Identify which cell holds the provided text, then report its [X, Y] central coordinate. 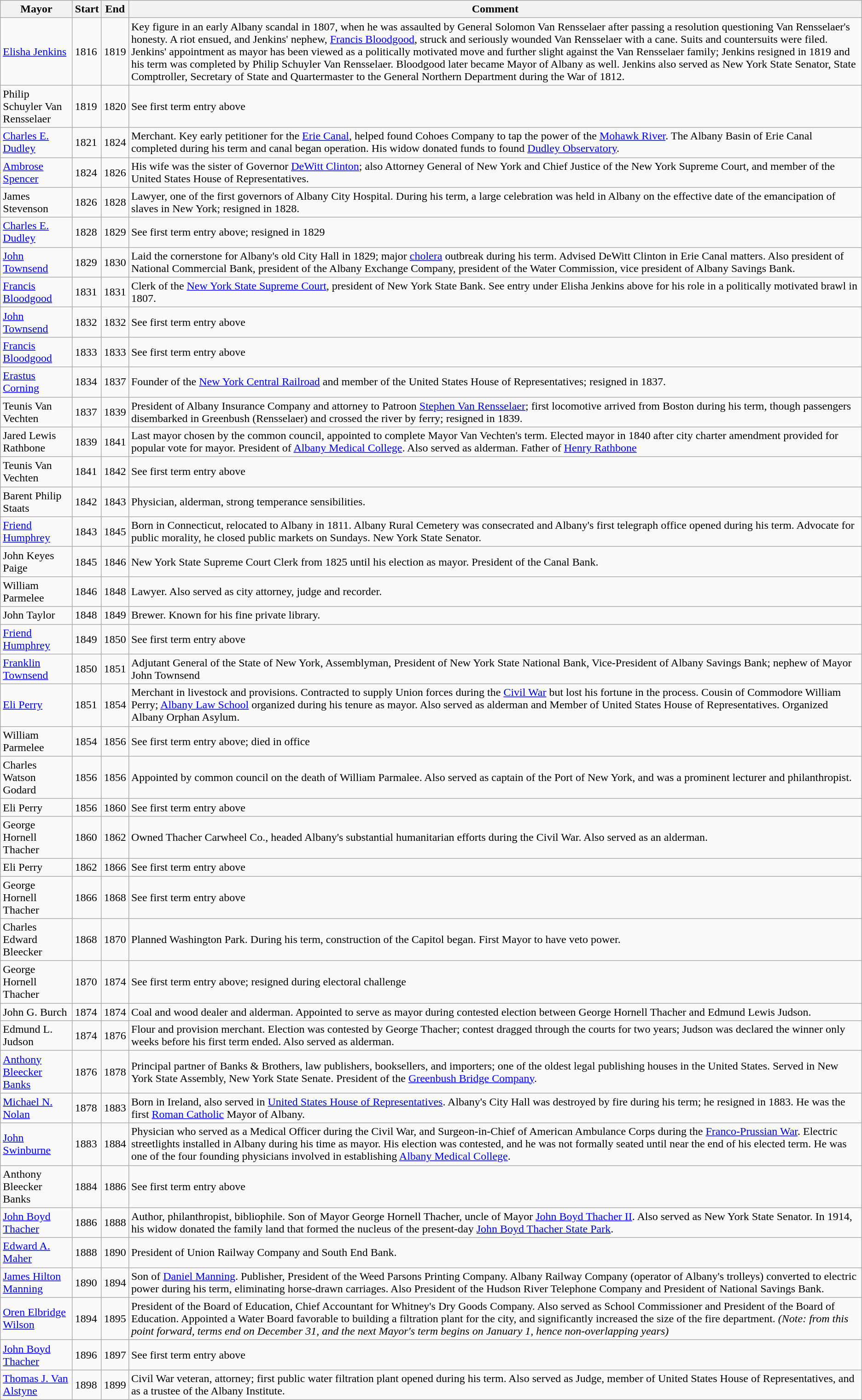
Lawyer. Also served as city attorney, judge and recorder. [495, 592]
President of Union Railway Company and South End Bank. [495, 1253]
Coal and wood dealer and alderman. Appointed to serve as mayor during contested election between George Hornell Thacher and Edmund Lewis Judson. [495, 1012]
Michael N. Nolan [37, 1108]
Brewer. Known for his fine private library. [495, 615]
Planned Washington Park. During his term, construction of the Capitol began. First Mayor to have veto power. [495, 940]
Elisha Jenkins [37, 52]
New York State Supreme Court Clerk from 1825 until his election as mayor. President of the Canal Bank. [495, 561]
Founder of the New York Central Railroad and member of the United States House of Representatives; resigned in 1837. [495, 382]
Charles Watson Godard [37, 777]
Oren Elbridge Wilson [37, 1319]
1820 [115, 106]
Mayor [37, 9]
Start [87, 9]
John Taylor [37, 615]
1899 [115, 1384]
Philip Schuyler Van Rensselaer [37, 106]
Comment [495, 9]
Physician, alderman, strong temperance sensibilities. [495, 502]
John G. Burch [37, 1012]
Jared Lewis Rathbone [37, 442]
Ambrose Spencer [37, 172]
John Keyes Paige [37, 561]
Thomas J. Van Alstyne [37, 1384]
Erastus Corning [37, 382]
1830 [115, 262]
Barent Philip Staats [37, 502]
Franklin Townsend [37, 669]
1816 [87, 52]
John Swinburne [37, 1144]
See first term entry above; died in office [495, 741]
1897 [115, 1355]
1895 [115, 1319]
See first term entry above; resigned during electoral challenge [495, 982]
Charles Edward Bleecker [37, 940]
End [115, 9]
Owned Thacher Carwheel Co., headed Albany's substantial humanitarian efforts during the Civil War. Also served as an alderman. [495, 837]
1896 [87, 1355]
1821 [87, 143]
Edward A. Maher [37, 1253]
1898 [87, 1384]
See first term entry above; resigned in 1829 [495, 232]
James Hilton Manning [37, 1282]
Edmund L. Judson [37, 1036]
1834 [87, 382]
James Stevenson [37, 202]
